For the text-containing cell, return its midpoint in [X, Y] coordinate format. 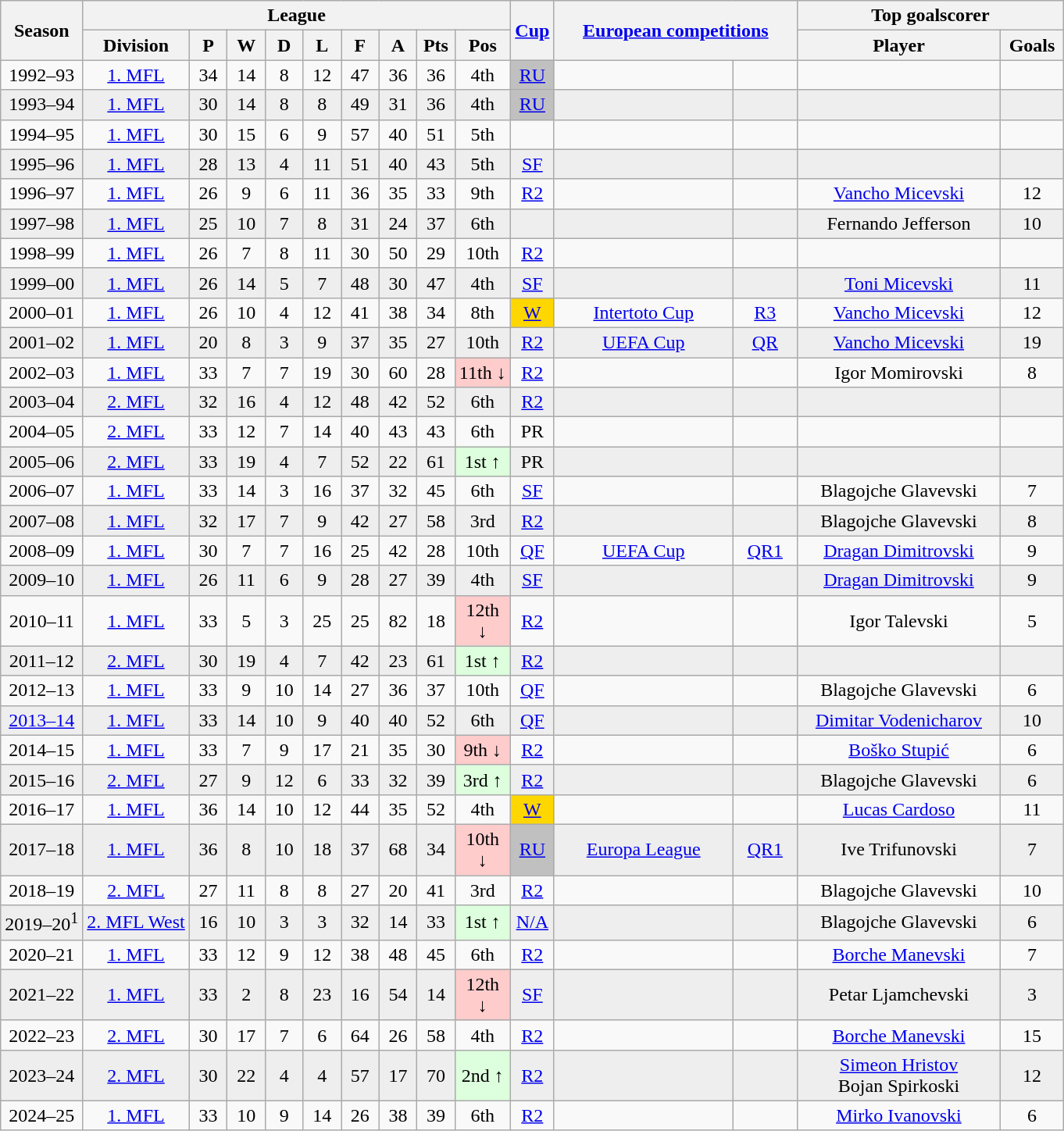
11th ↓ [483, 373]
Intertoto Cup [644, 312]
2002–03 [42, 373]
Mirko Ivanovski [898, 1115]
1996–97 [42, 194]
21 [361, 750]
2015–16 [42, 780]
9th [483, 194]
44 [361, 809]
Petar Ljamchevski [898, 995]
2nd ↑ [483, 1075]
1995–96 [42, 164]
24 [398, 223]
64 [361, 1035]
54 [398, 995]
Lucas Cardoso [898, 809]
2009–10 [42, 580]
Dimitar Vodenicharov [898, 720]
P [208, 45]
2024–25 [42, 1115]
2021–22 [42, 995]
Pos [483, 45]
2023–24 [42, 1075]
European competitions [675, 30]
2020–21 [42, 954]
League [297, 16]
2000–01 [42, 312]
D [284, 45]
2013–14 [42, 720]
2 [247, 995]
Europa League [644, 850]
2010–11 [42, 620]
N/A [532, 923]
2014–15 [42, 750]
1997–98 [42, 223]
2011–12 [42, 661]
QR [765, 342]
Simeon HristovBojan Spirkoski [898, 1075]
2019–201 [42, 923]
2007–08 [42, 521]
1992–93 [42, 75]
82 [398, 620]
Goals [1033, 45]
Ive Trifunovski [898, 850]
2012–13 [42, 690]
2. MFL West [136, 923]
9th ↓ [483, 750]
2001–02 [42, 342]
2022–23 [42, 1035]
Toni Micevski [898, 283]
70 [436, 1075]
Pts [436, 45]
2003–04 [42, 402]
29 [436, 253]
2017–18 [42, 850]
2006–07 [42, 491]
60 [398, 373]
10th ↓ [483, 850]
Player [898, 45]
Fernando Jefferson [898, 223]
2005–06 [42, 462]
R3 [765, 312]
1994–95 [42, 134]
13 [247, 164]
8th [483, 312]
2018–19 [42, 890]
Igor Talevski [898, 620]
2008–09 [42, 551]
Top goalscorer [930, 16]
3rd ↑ [483, 780]
Season [42, 30]
Division [136, 45]
68 [398, 850]
Boško Stupić [898, 750]
Cup [532, 30]
1998–99 [42, 253]
1999–00 [42, 283]
49 [361, 105]
F [361, 45]
50 [398, 253]
2004–05 [42, 432]
A [398, 45]
Igor Momirovski [898, 373]
2016–17 [42, 809]
L [322, 45]
1993–94 [42, 105]
